Search for the cell housing the specified text and yield its (x, y) center coordinate. 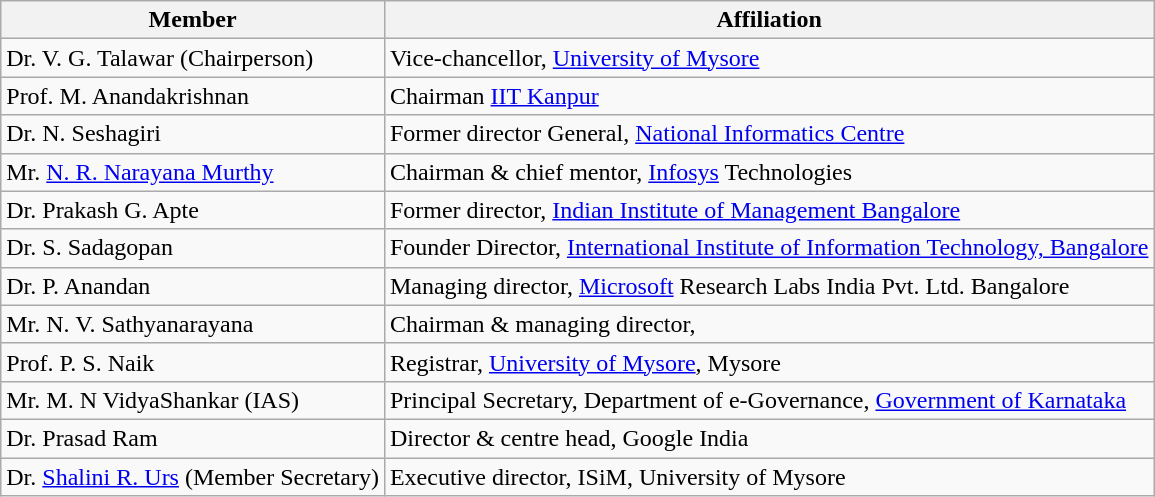
Dr. N. Seshagiri (193, 134)
Prof. P. S. Naik (193, 362)
Dr. Prasad Ram (193, 438)
Mr. M. N VidyaShankar (IAS) (193, 400)
Mr. N. R. Narayana Murthy (193, 172)
Registrar, University of Mysore, Mysore (769, 362)
Managing director, Microsoft Research Labs India Pvt. Ltd. Bangalore (769, 286)
Director & centre head, Google India (769, 438)
Founder Director, International Institute of Information Technology, Bangalore (769, 248)
Vice-chancellor, University of Mysore (769, 58)
Former director General, National Informatics Centre (769, 134)
Prof. M. Anandakrishnan (193, 96)
Dr. S. Sadagopan (193, 248)
Former director, Indian Institute of Management Bangalore (769, 210)
Dr. Prakash G. Apte (193, 210)
Chairman & chief mentor, Infosys Technologies (769, 172)
Chairman & managing director, (769, 324)
Executive director, ISiM, University of Mysore (769, 477)
Dr. V. G. Talawar (Chairperson) (193, 58)
Dr. Shalini R. Urs (Member Secretary) (193, 477)
Dr. P. Anandan (193, 286)
Mr. N. V. Sathyanarayana (193, 324)
Affiliation (769, 20)
Chairman IIT Kanpur (769, 96)
Member (193, 20)
Principal Secretary, Department of e-Governance, Government of Karnataka (769, 400)
